Locate the cell with the specified text and output its [x, y] center coordinate. 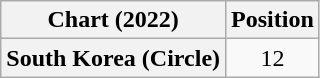
Chart (2022) [114, 20]
South Korea (Circle) [114, 58]
12 [273, 58]
Position [273, 20]
